Scan for the cell matching the given text and deliver its (X, Y) coordinate at center. 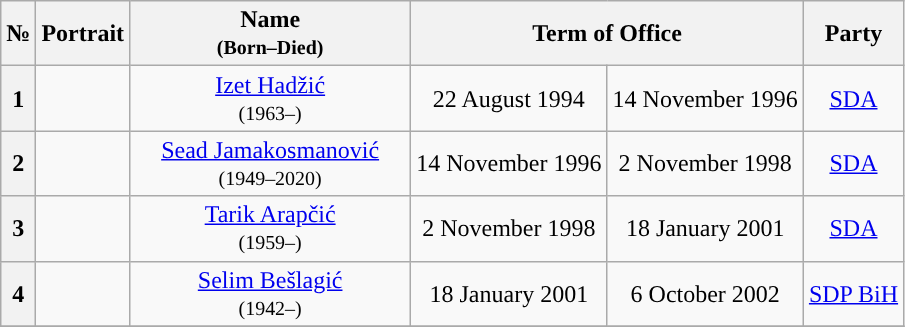
Selim Bešlagić(1942–) (270, 294)
Sead Jamakosmanović(1949–2020) (270, 164)
Portrait (83, 34)
6 October 2002 (705, 294)
22 August 1994 (509, 98)
Tarik Arapčić(1959–) (270, 228)
2 (18, 164)
3 (18, 228)
4 (18, 294)
1 (18, 98)
№ (18, 34)
SDP BiH (853, 294)
Name(Born–Died) (270, 34)
Term of Office (608, 34)
Izet Hadžić(1963–) (270, 98)
Party (853, 34)
